Determine the [x, y] coordinate at the center of the cell enclosing the given text.  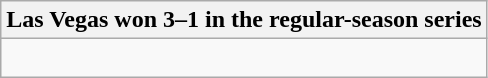
Las Vegas won 3–1 in the regular-season series [244, 20]
